Output the (x, y) coordinate of the center of the cell containing the given text.  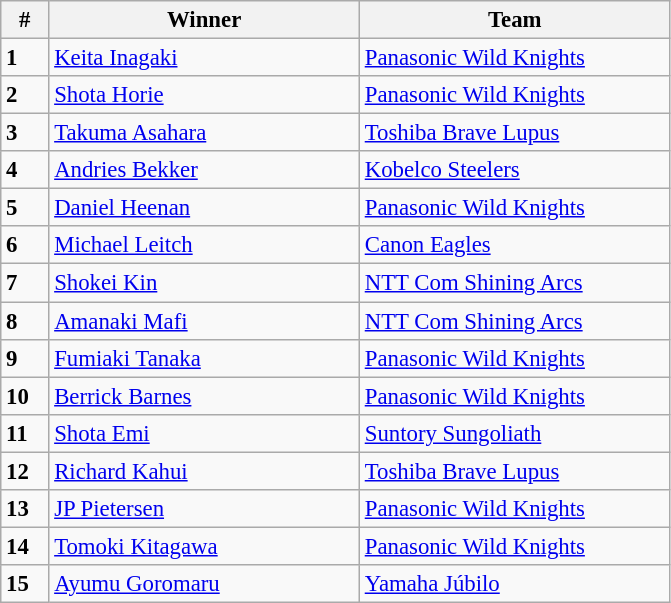
2 (25, 95)
Keita Inagaki (204, 58)
Yamaha Júbilo (514, 584)
8 (25, 321)
9 (25, 358)
Fumiaki Tanaka (204, 358)
Winner (204, 20)
1 (25, 58)
Shokei Kin (204, 283)
Suntory Sungoliath (514, 433)
Shota Horie (204, 95)
5 (25, 208)
Shota Emi (204, 433)
10 (25, 396)
Daniel Heenan (204, 208)
Andries Bekker (204, 170)
JP Pietersen (204, 509)
7 (25, 283)
13 (25, 509)
4 (25, 170)
15 (25, 584)
Richard Kahui (204, 471)
Amanaki Mafi (204, 321)
Tomoki Kitagawa (204, 546)
6 (25, 245)
12 (25, 471)
11 (25, 433)
Canon Eagles (514, 245)
Kobelco Steelers (514, 170)
Michael Leitch (204, 245)
Berrick Barnes (204, 396)
Team (514, 20)
# (25, 20)
Ayumu Goromaru (204, 584)
14 (25, 546)
Takuma Asahara (204, 133)
3 (25, 133)
